Return (X, Y) of the center of cell containing provided text 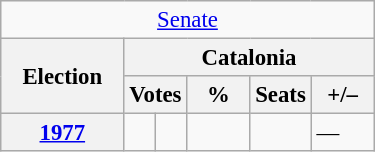
— (342, 133)
Seats (280, 95)
Catalonia (249, 58)
+/– (342, 95)
Election (62, 76)
Votes (156, 95)
Senate (188, 20)
% (218, 95)
1977 (62, 133)
